Scan for the cell matching the given text and deliver its [X, Y] coordinate at center. 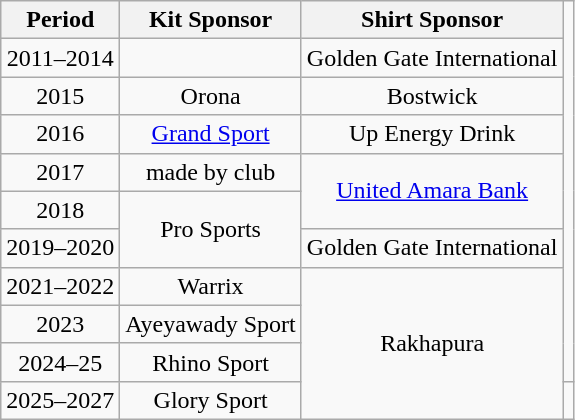
2016 [60, 134]
Ayeyawady Sport [211, 324]
2015 [60, 96]
Up Energy Drink [432, 134]
2019–2020 [60, 248]
2023 [60, 324]
Rakhapura [432, 343]
2021–2022 [60, 286]
Pro Sports [211, 229]
2025–2027 [60, 400]
Warrix [211, 286]
Grand Sport [211, 134]
Kit Sponsor [211, 20]
Period [60, 20]
Shirt Sponsor [432, 20]
2018 [60, 210]
2024–25 [60, 362]
Bostwick [432, 96]
United Amara Bank [432, 191]
2017 [60, 172]
Rhino Sport [211, 362]
2011–2014 [60, 58]
Orona [211, 96]
Glory Sport [211, 400]
made by club [211, 172]
